Scan for the cell matching the given text and deliver its (X, Y) coordinate at center. 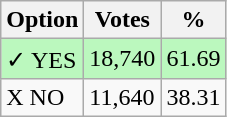
✓ YES (42, 59)
Votes (122, 20)
Option (42, 20)
11,640 (122, 97)
61.69 (194, 59)
18,740 (122, 59)
% (194, 20)
38.31 (194, 97)
X NO (42, 97)
